Output the [x, y] coordinate of the center of the cell containing the given text.  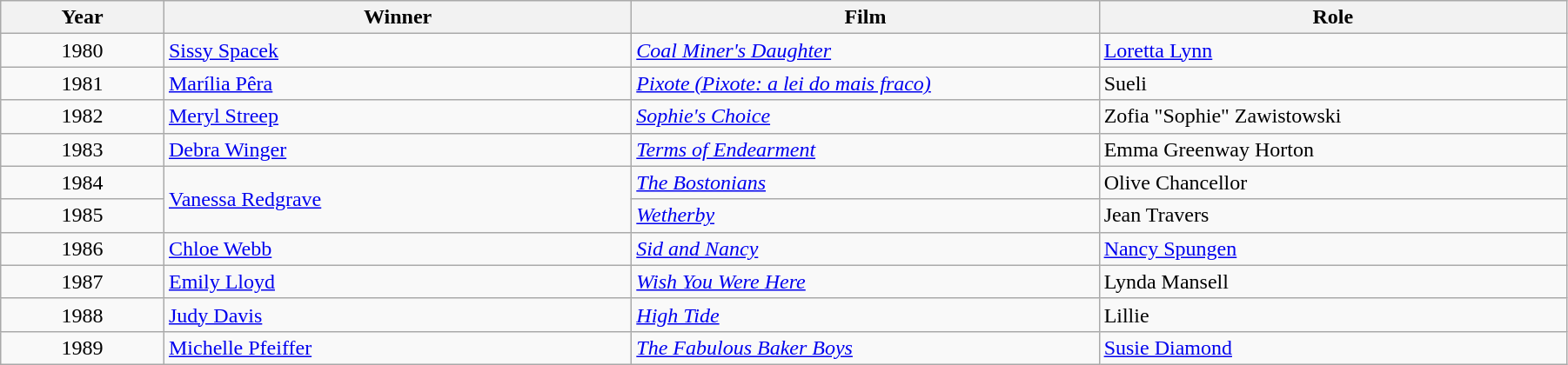
Terms of Endearment [865, 149]
Chloe Webb [397, 249]
Meryl Streep [397, 116]
1987 [83, 282]
Sophie's Choice [865, 116]
Emma Greenway Horton [1333, 149]
1988 [83, 315]
High Tide [865, 315]
Vanessa Redgrave [397, 199]
1985 [83, 216]
Coal Miner's Daughter [865, 50]
1981 [83, 83]
Loretta Lynn [1333, 50]
1984 [83, 182]
Lillie [1333, 315]
Jean Travers [1333, 216]
Wetherby [865, 216]
1982 [83, 116]
Debra Winger [397, 149]
Sid and Nancy [865, 249]
1986 [83, 249]
The Bostonians [865, 182]
Emily Lloyd [397, 282]
1983 [83, 149]
Judy Davis [397, 315]
Wish You Were Here [865, 282]
Role [1333, 17]
Susie Diamond [1333, 348]
Zofia "Sophie" Zawistowski [1333, 116]
Pixote (Pixote: a lei do mais fraco) [865, 83]
Sueli [1333, 83]
Film [865, 17]
Winner [397, 17]
Michelle Pfeiffer [397, 348]
Lynda Mansell [1333, 282]
1989 [83, 348]
Marília Pêra [397, 83]
Olive Chancellor [1333, 182]
Year [83, 17]
1980 [83, 50]
The Fabulous Baker Boys [865, 348]
Nancy Spungen [1333, 249]
Sissy Spacek [397, 50]
